Output the (X, Y) coordinate of the center of the cell containing the given text.  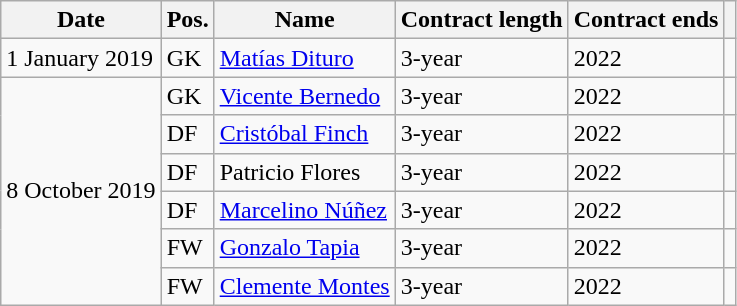
Matías Dituro (304, 58)
Pos. (188, 20)
Cristóbal Finch (304, 134)
Name (304, 20)
Patricio Flores (304, 172)
Vicente Bernedo (304, 96)
Gonzalo Tapia (304, 248)
Contract ends (646, 20)
Date (81, 20)
1 January 2019 (81, 58)
Clemente Montes (304, 286)
8 October 2019 (81, 191)
Marcelino Núñez (304, 210)
Contract length (482, 20)
